Provide the (x, y) coordinate of the cell's center where the given text is located.  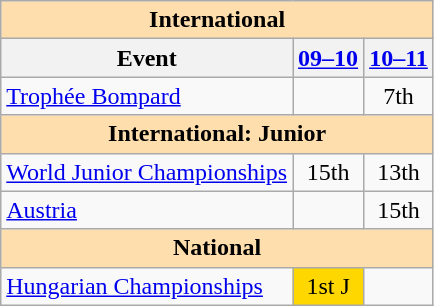
7th (399, 96)
13th (399, 172)
International: Junior (218, 134)
1st J (328, 286)
09–10 (328, 58)
Hungarian Championships (147, 286)
International (218, 20)
National (218, 248)
Austria (147, 210)
World Junior Championships (147, 172)
Event (147, 58)
Trophée Bompard (147, 96)
10–11 (399, 58)
